Search for the cell housing the specified text and yield its (X, Y) center coordinate. 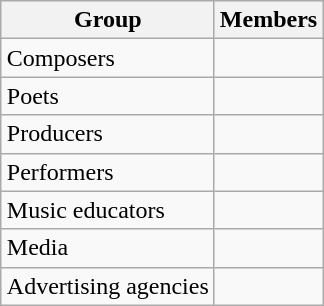
Composers (108, 58)
Members (268, 20)
Producers (108, 134)
Media (108, 248)
Advertising agencies (108, 286)
Group (108, 20)
Music educators (108, 210)
Poets (108, 96)
Performers (108, 172)
